Search for the cell housing the specified text and yield its (X, Y) center coordinate. 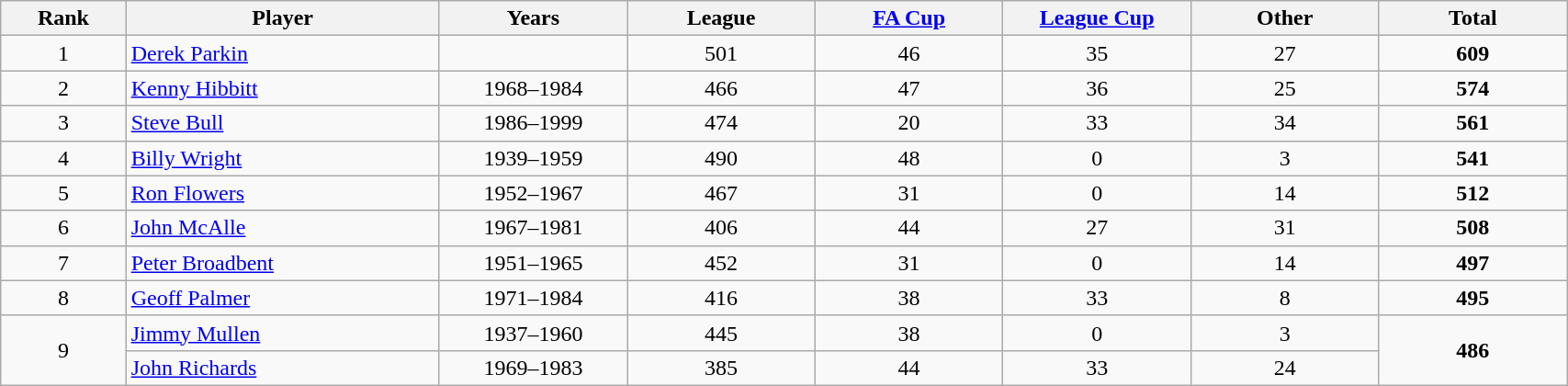
46 (909, 53)
20 (909, 123)
Jimmy Mullen (283, 333)
1968–1984 (533, 88)
541 (1473, 158)
Steve Bull (283, 123)
Ron Flowers (283, 193)
Rank (63, 18)
7 (63, 263)
1952–1967 (533, 193)
5 (63, 193)
609 (1473, 53)
385 (722, 368)
445 (722, 333)
1937–1960 (533, 333)
4 (63, 158)
34 (1284, 123)
48 (909, 158)
474 (722, 123)
561 (1473, 123)
John McAlle (283, 228)
Peter Broadbent (283, 263)
Other (1284, 18)
League (722, 18)
6 (63, 228)
416 (722, 298)
League Cup (1097, 18)
24 (1284, 368)
36 (1097, 88)
490 (722, 158)
495 (1473, 298)
406 (722, 228)
1939–1959 (533, 158)
452 (722, 263)
1986–1999 (533, 123)
Geoff Palmer (283, 298)
Years (533, 18)
1967–1981 (533, 228)
1969–1983 (533, 368)
47 (909, 88)
1951–1965 (533, 263)
35 (1097, 53)
466 (722, 88)
9 (63, 350)
Total (1473, 18)
574 (1473, 88)
501 (722, 53)
Billy Wright (283, 158)
2 (63, 88)
1 (63, 53)
512 (1473, 193)
25 (1284, 88)
John Richards (283, 368)
1971–1984 (533, 298)
497 (1473, 263)
486 (1473, 350)
FA Cup (909, 18)
Player (283, 18)
Kenny Hibbitt (283, 88)
508 (1473, 228)
467 (722, 193)
Derek Parkin (283, 53)
